Scan for the cell matching the given text and deliver its [X, Y] coordinate at center. 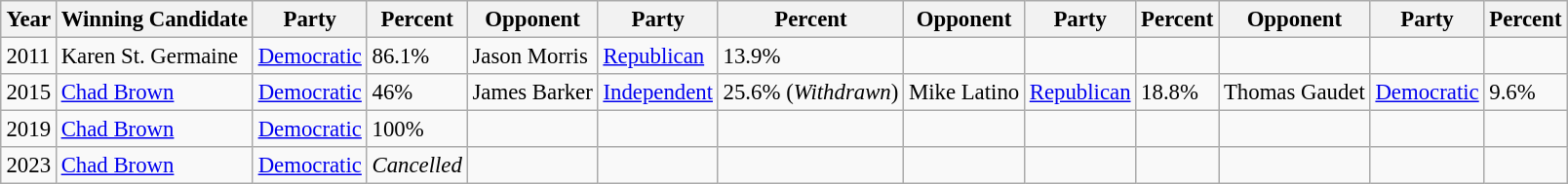
Mike Latino [964, 92]
9.6% [1525, 92]
2019 [28, 129]
25.6% (Withdrawn) [810, 92]
Year [28, 19]
46% [417, 92]
2015 [28, 92]
18.8% [1178, 92]
Independent [657, 92]
Thomas Gaudet [1295, 92]
2023 [28, 166]
Karen St. Germaine [154, 55]
Winning Candidate [154, 19]
100% [417, 129]
Cancelled [417, 166]
86.1% [417, 55]
2011 [28, 55]
Jason Morris [532, 55]
James Barker [532, 92]
13.9% [810, 55]
